Scan for the cell matching the given text and deliver its (x, y) coordinate at center. 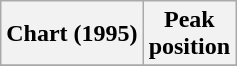
Peakposition (189, 34)
Chart (1995) (72, 34)
